Return [x, y] of the center of cell containing provided text 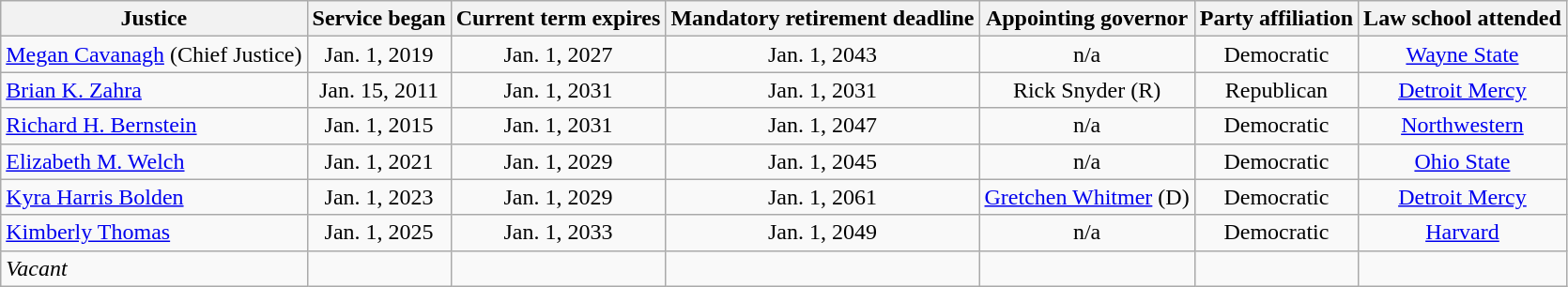
Wayne State [1463, 54]
Kimberly Thomas [154, 233]
Harvard [1463, 233]
Mandatory retirement deadline [822, 19]
Brian K. Zahra [154, 90]
Jan. 1, 2049 [822, 233]
Gretchen Whitmer (D) [1087, 197]
Party affiliation [1276, 19]
Rick Snyder (R) [1087, 90]
Megan Cavanagh (Chief Justice) [154, 54]
Vacant [154, 268]
Appointing governor [1087, 19]
Jan. 1, 2027 [558, 54]
Current term expires [558, 19]
Service began [379, 19]
Kyra Harris Bolden [154, 197]
Jan. 1, 2033 [558, 233]
Ohio State [1463, 161]
Justice [154, 19]
Jan. 1, 2061 [822, 197]
Jan. 1, 2019 [379, 54]
Jan. 1, 2015 [379, 126]
Republican [1276, 90]
Jan. 1, 2047 [822, 126]
Jan. 1, 2043 [822, 54]
Jan. 1, 2045 [822, 161]
Jan. 1, 2021 [379, 161]
Law school attended [1463, 19]
Jan. 1, 2025 [379, 233]
Elizabeth M. Welch [154, 161]
Jan. 1, 2023 [379, 197]
Richard H. Bernstein [154, 126]
Jan. 15, 2011 [379, 90]
Northwestern [1463, 126]
